Pinpoint the cell where the given text exists, returning its (x, y) midpoint coordinate. 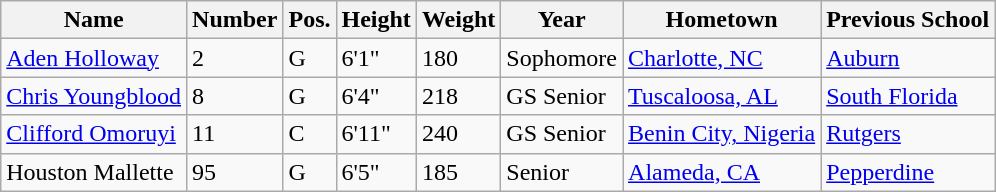
Auburn (908, 58)
C (310, 134)
Charlotte, NC (722, 58)
Tuscaloosa, AL (722, 96)
218 (458, 96)
Year (562, 20)
240 (458, 134)
Previous School (908, 20)
Aden Holloway (94, 58)
Pos. (310, 20)
Number (235, 20)
Name (94, 20)
8 (235, 96)
Rutgers (908, 134)
Height (376, 20)
11 (235, 134)
Hometown (722, 20)
Sophomore (562, 58)
Houston Mallette (94, 172)
180 (458, 58)
95 (235, 172)
6'11" (376, 134)
6'5" (376, 172)
6'4" (376, 96)
185 (458, 172)
Chris Youngblood (94, 96)
2 (235, 58)
Benin City, Nigeria (722, 134)
6'1" (376, 58)
South Florida (908, 96)
Alameda, CA (722, 172)
Pepperdine (908, 172)
Clifford Omoruyi (94, 134)
Weight (458, 20)
Senior (562, 172)
